From the cell containing the given text, extract its center point as (X, Y) coordinate. 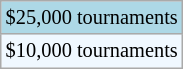
$10,000 tournaments (92, 51)
$25,000 tournaments (92, 17)
